Determine the (x, y) coordinate at the center of the cell enclosing the given text.  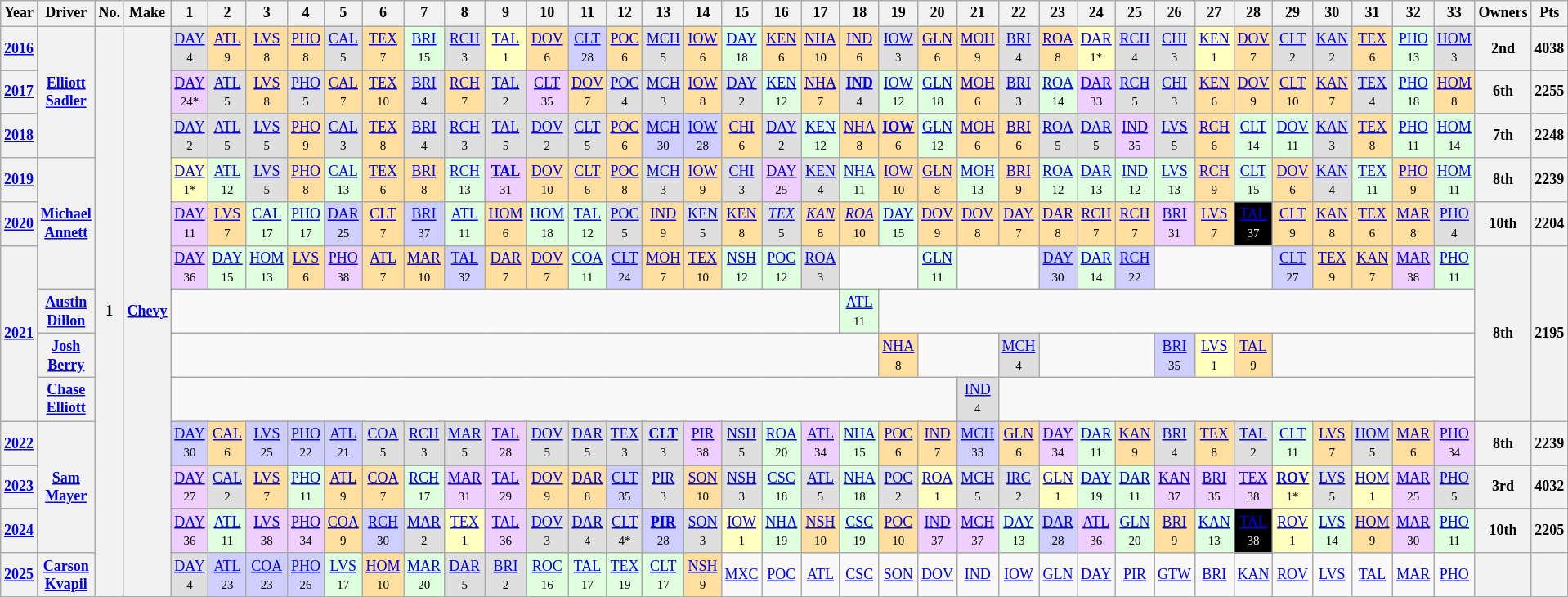
TAL (1372, 575)
RCH4 (1135, 48)
DAY25 (782, 180)
MAR31 (464, 487)
LVS13 (1175, 180)
14 (703, 13)
KAN9 (1135, 443)
Year (20, 13)
2204 (1550, 224)
DOV3 (548, 531)
BRI37 (424, 224)
IOW8 (703, 92)
ATL36 (1095, 531)
NHA7 (821, 92)
DAY (1095, 575)
TEX1 (464, 531)
LVS (1332, 575)
2016 (20, 48)
31 (1372, 13)
CLT17 (664, 575)
LVS6 (306, 267)
RCH5 (1135, 92)
BRI6 (1019, 136)
HOM1 (1372, 487)
MAR (1413, 575)
HOM9 (1372, 531)
TAL12 (588, 224)
COA11 (588, 267)
2195 (1550, 334)
BRI3 (1019, 92)
MAR8 (1413, 224)
COA23 (267, 575)
KEN5 (703, 224)
KEN8 (741, 224)
ROA10 (859, 224)
DAR13 (1095, 180)
2023 (20, 487)
TAL29 (505, 487)
RCH9 (1214, 180)
MCH30 (664, 136)
NSH10 (821, 531)
ROA1 (938, 487)
CAL2 (227, 487)
DOV5 (548, 443)
PHO13 (1413, 48)
ATL23 (227, 575)
TAL36 (505, 531)
SON3 (703, 531)
TEX3 (625, 443)
PIR38 (703, 443)
2018 (20, 136)
2020 (20, 224)
2nd (1503, 48)
CLT5 (588, 136)
2248 (1550, 136)
TAL38 (1253, 531)
7th (1503, 136)
NHA10 (821, 48)
MOH7 (664, 267)
HOM8 (1455, 92)
HOM6 (505, 224)
CLT6 (588, 180)
4038 (1550, 48)
CAL13 (343, 180)
CLT24 (625, 267)
CLT3 (664, 443)
ROV1* (1293, 487)
5 (343, 13)
POC10 (898, 531)
DAR4 (588, 531)
COA7 (383, 487)
32 (1413, 13)
MAR20 (424, 575)
IND7 (938, 443)
MCH37 (978, 531)
TEX38 (1253, 487)
IND (978, 575)
22 (1019, 13)
CAL6 (227, 443)
IOW10 (898, 180)
21 (978, 13)
HOM13 (267, 267)
DOV10 (548, 180)
DAY13 (1019, 531)
MAR25 (1413, 487)
CLT9 (1293, 224)
IND35 (1135, 136)
KAN4 (1332, 180)
ATL7 (383, 267)
PIR (1135, 575)
2255 (1550, 92)
TAL9 (1253, 356)
MAR30 (1413, 531)
KEN4 (821, 180)
KEN1 (1214, 48)
DOV8 (978, 224)
MAR10 (424, 267)
IOW12 (898, 92)
NSH3 (741, 487)
DAR1* (1095, 48)
CLT10 (1293, 92)
NHA11 (859, 180)
PHO17 (306, 224)
Sam Mayer (65, 487)
TAL37 (1253, 224)
ATL12 (227, 180)
TAL32 (464, 267)
IND12 (1135, 180)
DAY34 (1058, 443)
DAY24* (190, 92)
IND6 (859, 48)
Austin Dillon (65, 312)
28 (1253, 13)
RCH22 (1135, 267)
15 (741, 13)
SON10 (703, 487)
DAR7 (505, 267)
ATL34 (821, 443)
CLT14 (1253, 136)
PIR3 (664, 487)
BRI15 (424, 48)
CSC18 (782, 487)
HOM14 (1455, 136)
TEX5 (782, 224)
Driver (65, 13)
MAR5 (464, 443)
2205 (1550, 531)
TAL28 (505, 443)
CAL5 (343, 48)
20 (938, 13)
POC2 (898, 487)
Chevy (147, 312)
4032 (1550, 487)
4 (306, 13)
HOM5 (1372, 443)
ROA12 (1058, 180)
RCH30 (383, 531)
TEX9 (1332, 267)
TAL31 (505, 180)
DAR14 (1095, 267)
DAY11 (190, 224)
LVS38 (267, 531)
PHO18 (1413, 92)
IRC2 (1019, 487)
12 (625, 13)
7 (424, 13)
DAY27 (190, 487)
2025 (20, 575)
DOV (938, 575)
GTW (1175, 575)
LVS14 (1332, 531)
NSH9 (703, 575)
Josh Berry (65, 356)
ROA8 (1058, 48)
16 (782, 13)
CLT4* (625, 531)
POC8 (625, 180)
LVS25 (267, 443)
GLN18 (938, 92)
HOM10 (383, 575)
DAY18 (741, 48)
RCH6 (1214, 136)
PHO38 (343, 267)
30 (1332, 13)
PHO4 (1455, 224)
POC (782, 575)
ROA20 (782, 443)
DAR28 (1058, 531)
IND9 (664, 224)
TAL5 (505, 136)
HOM18 (548, 224)
CLT11 (1293, 443)
27 (1214, 13)
KAN (1253, 575)
26 (1175, 13)
NSH5 (741, 443)
33 (1455, 13)
MCH 33 (978, 443)
Carson Kvapil (65, 575)
29 (1293, 13)
RCH13 (464, 180)
KAN13 (1214, 531)
2022 (20, 443)
CSC19 (859, 531)
2024 (20, 531)
LVS17 (343, 575)
KAN3 (1332, 136)
CLT2 (1293, 48)
3 (267, 13)
18 (859, 13)
MXC (741, 575)
TAL17 (588, 575)
KAN37 (1175, 487)
MCH4 (1019, 356)
BRI2 (505, 575)
13 (664, 13)
HOM11 (1455, 180)
TEX4 (1372, 92)
MOH13 (978, 180)
DAR25 (343, 224)
Chase Elliott (65, 399)
IOW (1019, 575)
PHO26 (306, 575)
Owners (1503, 13)
Pts (1550, 13)
ROA5 (1058, 136)
RCH17 (424, 487)
IOW28 (703, 136)
GLN (1058, 575)
TEX11 (1372, 180)
9 (505, 13)
TEX7 (383, 48)
BRI8 (424, 180)
CLT28 (588, 48)
NHA15 (859, 443)
11 (588, 13)
IND37 (938, 531)
IOW3 (898, 48)
19 (898, 13)
CLT27 (1293, 267)
25 (1135, 13)
GLN11 (938, 267)
POC12 (782, 267)
2019 (20, 180)
ROA14 (1058, 92)
6th (1503, 92)
8 (464, 13)
Elliott Sadler (65, 92)
ROV1 (1293, 531)
IOW9 (703, 180)
10 (548, 13)
POC4 (625, 92)
ROC16 (548, 575)
BRI31 (1175, 224)
CAL17 (267, 224)
3rd (1503, 487)
DAY1* (190, 180)
BRI (1214, 575)
MOH9 (978, 48)
MAR6 (1413, 443)
POC5 (625, 224)
NHA18 (859, 487)
MAR2 (424, 531)
6 (383, 13)
ATL (821, 575)
2 (227, 13)
DOV11 (1293, 136)
GLN1 (1058, 487)
23 (1058, 13)
DAR33 (1095, 92)
NHA19 (782, 531)
ROA3 (821, 267)
PHO (1455, 575)
GLN12 (938, 136)
DOV2 (548, 136)
TAL1 (505, 48)
TEX19 (625, 575)
24 (1095, 13)
2017 (20, 92)
ATL21 (343, 443)
CSC (859, 575)
ROV (1293, 575)
IOW1 (741, 531)
LVS1 (1214, 356)
17 (821, 13)
Make (147, 13)
CHI6 (741, 136)
GLN8 (938, 180)
2021 (20, 334)
KAN2 (1332, 48)
CLT7 (383, 224)
COA5 (383, 443)
CAL7 (343, 92)
COA9 (343, 531)
Michael Annett (65, 224)
NSH12 (741, 267)
CAL3 (343, 136)
HOM3 (1455, 48)
MAR38 (1413, 267)
PIR28 (664, 531)
DAY7 (1019, 224)
GLN20 (1135, 531)
DAY19 (1095, 487)
No. (110, 13)
PHO22 (306, 443)
CLT15 (1253, 180)
SON (898, 575)
